Return (x, y) of the center of cell containing provided text 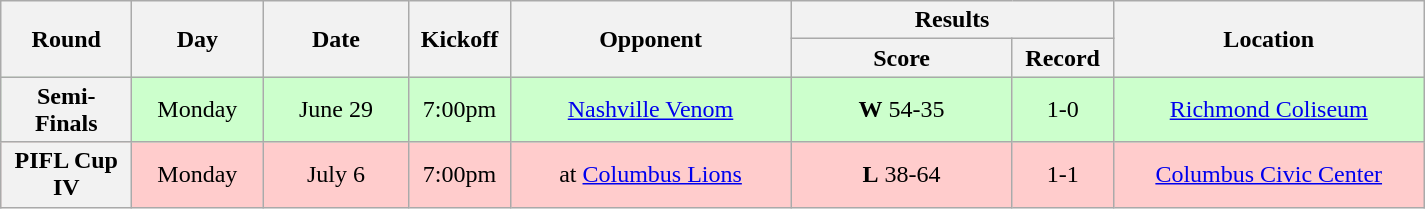
Kickoff (460, 39)
Date (336, 39)
1-0 (1062, 110)
Record (1062, 58)
June 29 (336, 110)
W 54-35 (902, 110)
Semi-Finals (66, 110)
Richmond Coliseum (1268, 110)
PIFL Cup IV (66, 174)
Day (198, 39)
Results (952, 20)
Location (1268, 39)
Round (66, 39)
Opponent (650, 39)
Score (902, 58)
L 38-64 (902, 174)
July 6 (336, 174)
Nashville Venom (650, 110)
1-1 (1062, 174)
at Columbus Lions (650, 174)
Columbus Civic Center (1268, 174)
